Return the [X, Y] coordinate for the center point of the cell that contains the specified text.  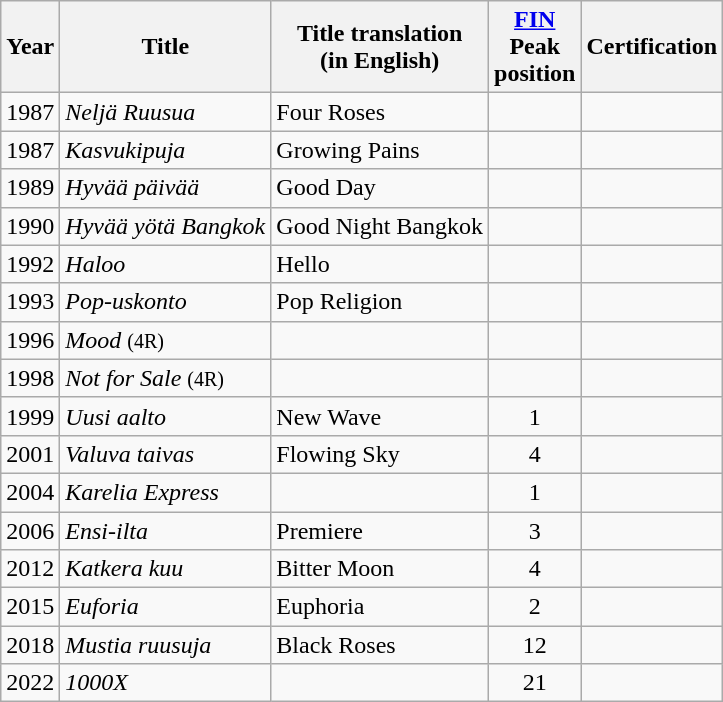
Good Night Bangkok [380, 226]
Katkera kuu [166, 569]
Bitter Moon [380, 569]
1990 [30, 226]
1993 [30, 302]
Not for Sale (4R) [166, 378]
Certification [652, 47]
12 [535, 645]
Kasvukipuja [166, 150]
Mustia ruusuja [166, 645]
Title [166, 47]
Four Roses [380, 112]
Euphoria [380, 607]
Hyvää päivää [166, 188]
2022 [30, 683]
1989 [30, 188]
Pop-uskonto [166, 302]
New Wave [380, 416]
Year [30, 47]
2004 [30, 492]
2001 [30, 454]
1999 [30, 416]
FINPeakposition [535, 47]
Uusi aalto [166, 416]
2015 [30, 607]
1992 [30, 264]
Ensi-ilta [166, 531]
2012 [30, 569]
Black Roses [380, 645]
Title translation (in English) [380, 47]
Premiere [380, 531]
1000X [166, 683]
Haloo [166, 264]
Mood (4R) [166, 340]
Good Day [380, 188]
Euforia [166, 607]
Hyvää yötä Bangkok [166, 226]
Hello [380, 264]
Neljä Ruusua [166, 112]
2 [535, 607]
21 [535, 683]
2006 [30, 531]
Karelia Express [166, 492]
1998 [30, 378]
2018 [30, 645]
Valuva taivas [166, 454]
Growing Pains [380, 150]
1996 [30, 340]
Pop Religion [380, 302]
3 [535, 531]
Flowing Sky [380, 454]
